Return the (x, y) coordinate for the center point of the cell that contains the specified text.  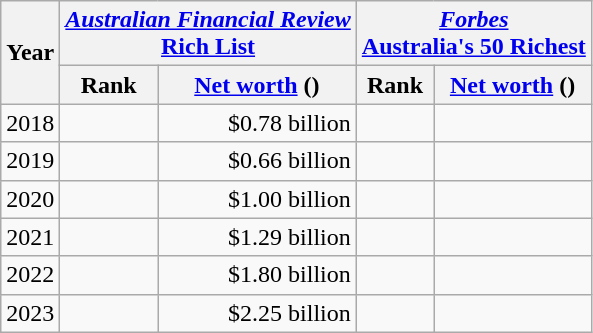
ForbesAustralia's 50 Richest (474, 34)
$2.25 billion (258, 313)
$0.78 billion (258, 123)
$0.66 billion (258, 161)
Australian Financial ReviewRich List (208, 34)
$1.80 billion (258, 275)
2019 (30, 161)
2023 (30, 313)
$1.29 billion (258, 237)
Year (30, 52)
$1.00 billion (258, 199)
2022 (30, 275)
2021 (30, 237)
2018 (30, 123)
2020 (30, 199)
